Identify which cell holds the provided text, then report its [x, y] central coordinate. 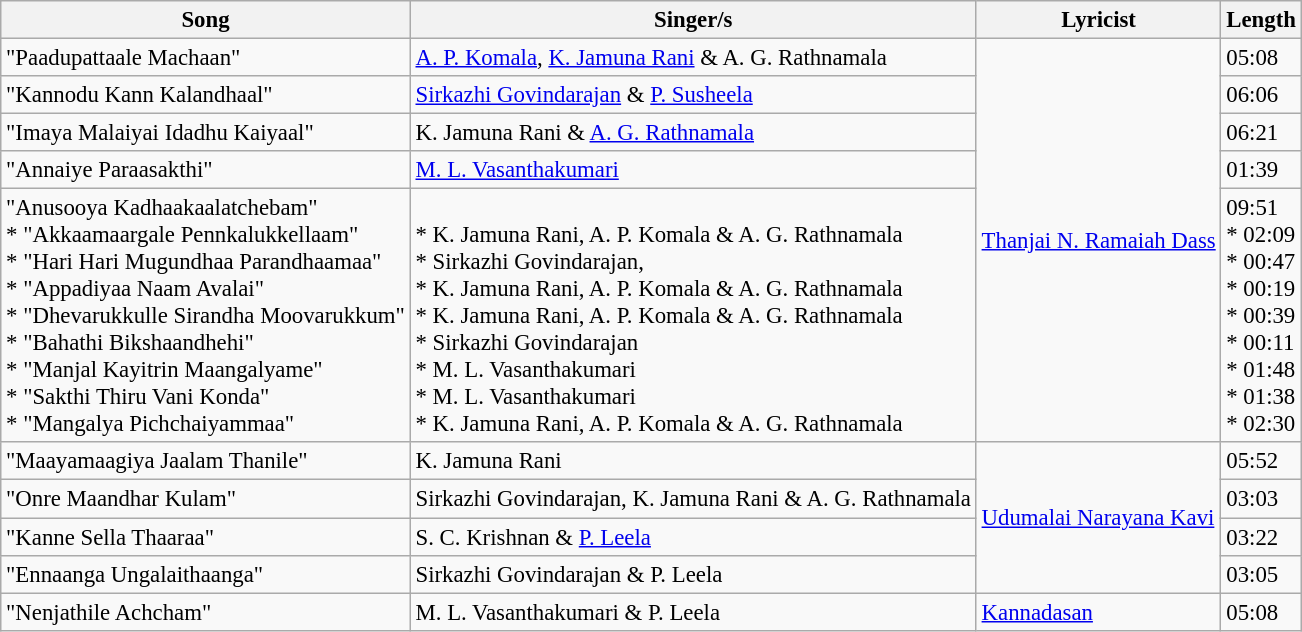
"Annaiye Paraasakthi" [206, 170]
Kannadasan [1098, 612]
09:51* 02:09* 00:47* 00:19* 00:39* 00:11* 01:48* 01:38* 02:30 [1261, 316]
K. Jamuna Rani & A. G. Rathnamala [693, 133]
Length [1261, 20]
"Ennaanga Ungalaithaanga" [206, 574]
03:22 [1261, 537]
03:03 [1261, 499]
"Kanne Sella Thaaraa" [206, 537]
01:39 [1261, 170]
M. L. Vasanthakumari [693, 170]
Sirkazhi Govindarajan & P. Susheela [693, 95]
"Imaya Malaiyai Idadhu Kaiyaal" [206, 133]
K. Jamuna Rani [693, 461]
03:05 [1261, 574]
Lyricist [1098, 20]
A. P. Komala, K. Jamuna Rani & A. G. Rathnamala [693, 58]
"Nenjathile Achcham" [206, 612]
Sirkazhi Govindarajan & P. Leela [693, 574]
Song [206, 20]
05:52 [1261, 461]
Singer/s [693, 20]
"Maayamaagiya Jaalam Thanile" [206, 461]
"Paadupattaale Machaan" [206, 58]
06:21 [1261, 133]
"Kannodu Kann Kalandhaal" [206, 95]
S. C. Krishnan & P. Leela [693, 537]
"Onre Maandhar Kulam" [206, 499]
Sirkazhi Govindarajan, K. Jamuna Rani & A. G. Rathnamala [693, 499]
06:06 [1261, 95]
Udumalai Narayana Kavi [1098, 517]
M. L. Vasanthakumari & P. Leela [693, 612]
Thanjai N. Ramaiah Dass [1098, 241]
